Identify which cell holds the provided text, then report its (x, y) central coordinate. 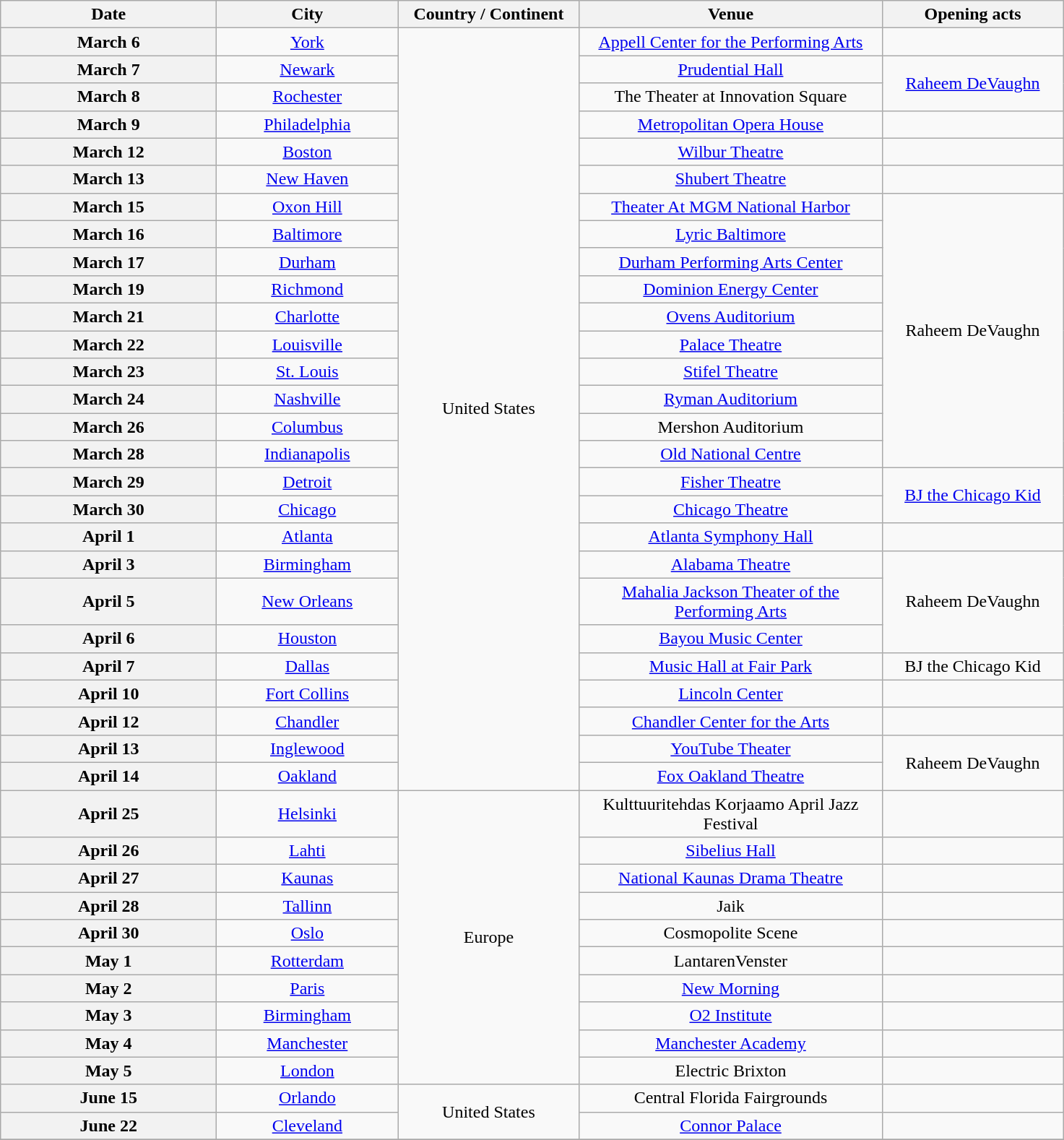
Chandler (308, 721)
Philadelphia (308, 124)
March 28 (108, 454)
Date (108, 14)
Fisher Theatre (731, 482)
March 21 (108, 316)
April 13 (108, 748)
March 6 (108, 42)
Atlanta Symphony Hall (731, 537)
Louisville (308, 345)
April 30 (108, 933)
April 10 (108, 694)
Tallinn (308, 906)
April 25 (108, 813)
Mershon Auditorium (731, 427)
Shubert Theatre (731, 179)
Venue (731, 14)
April 5 (108, 601)
April 1 (108, 537)
June 15 (108, 1098)
March 13 (108, 179)
March 8 (108, 97)
Rochester (308, 97)
Oakland (308, 776)
May 4 (108, 1043)
April 26 (108, 851)
LantarenVenster (731, 961)
April 14 (108, 776)
June 22 (108, 1126)
Dominion Energy Center (731, 289)
March 19 (108, 289)
Europe (488, 938)
Electric Brixton (731, 1071)
March 22 (108, 345)
New Orleans (308, 601)
York (308, 42)
Chicago (308, 509)
May 5 (108, 1071)
March 23 (108, 372)
Central Florida Fairgrounds (731, 1098)
Bayou Music Center (731, 639)
Oxon Hill (308, 207)
Kaunas (308, 878)
Baltimore (308, 234)
Richmond (308, 289)
Jaik (731, 906)
April 27 (108, 878)
Nashville (308, 400)
Palace Theatre (731, 345)
March 26 (108, 427)
Newark (308, 69)
Prudential Hall (731, 69)
April 3 (108, 564)
March 30 (108, 509)
Fox Oakland Theatre (731, 776)
Appell Center for the Performing Arts (731, 42)
April 7 (108, 666)
Cosmopolite Scene (731, 933)
March 12 (108, 152)
Cleveland (308, 1126)
April 6 (108, 639)
Wilbur Theatre (731, 152)
Ovens Auditorium (731, 316)
Helsinki (308, 813)
Metropolitan Opera House (731, 124)
Rotterdam (308, 961)
New Morning (731, 988)
Mahalia Jackson Theater of the Performing Arts (731, 601)
Paris (308, 988)
Opening acts (972, 14)
New Haven (308, 179)
O2 Institute (731, 1016)
Kulttuuritehdas Korjaamo April Jazz Festival (731, 813)
Music Hall at Fair Park (731, 666)
Ryman Auditorium (731, 400)
Oslo (308, 933)
Old National Centre (731, 454)
Inglewood (308, 748)
Lahti (308, 851)
Chicago Theatre (731, 509)
Theater At MGM National Harbor (731, 207)
Country / Continent (488, 14)
Alabama Theatre (731, 564)
May 3 (108, 1016)
Lincoln Center (731, 694)
Atlanta (308, 537)
National Kaunas Drama Theatre (731, 878)
March 15 (108, 207)
The Theater at Innovation Square (731, 97)
Columbus (308, 427)
Orlando (308, 1098)
Boston (308, 152)
Durham Performing Arts Center (731, 262)
March 7 (108, 69)
March 24 (108, 400)
London (308, 1071)
Manchester Academy (731, 1043)
Lyric Baltimore (731, 234)
Fort Collins (308, 694)
Houston (308, 639)
Durham (308, 262)
Detroit (308, 482)
Stifel Theatre (731, 372)
March 29 (108, 482)
Sibelius Hall (731, 851)
March 16 (108, 234)
Connor Palace (731, 1126)
Charlotte (308, 316)
St. Louis (308, 372)
March 17 (108, 262)
April 28 (108, 906)
April 12 (108, 721)
May 2 (108, 988)
YouTube Theater (731, 748)
Indianapolis (308, 454)
Dallas (308, 666)
Chandler Center for the Arts (731, 721)
Manchester (308, 1043)
City (308, 14)
May 1 (108, 961)
March 9 (108, 124)
